Return the [X, Y] coordinate for the center point of the cell that contains the specified text.  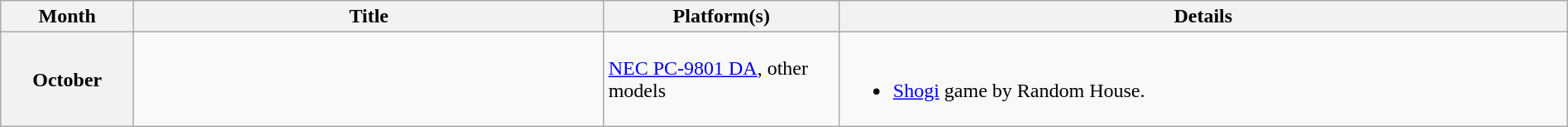
October [68, 80]
NEC PC-9801 DA, other models [721, 80]
Details [1202, 17]
Title [369, 17]
Platform(s) [721, 17]
Shogi game by Random House. [1202, 80]
Month [68, 17]
